Detect which cell encompasses the target text, then output its (x, y) center coordinate. 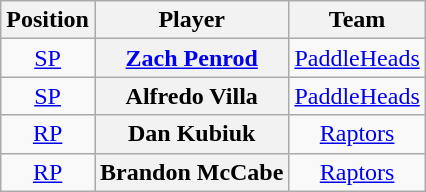
Zach Penrod (191, 58)
Alfredo Villa (191, 96)
Dan Kubiuk (191, 134)
Player (191, 20)
Position (48, 20)
Team (357, 20)
Brandon McCabe (191, 172)
